Return the [x, y] coordinate for the center point of the cell that contains the specified text.  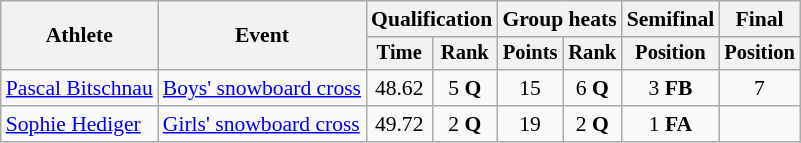
5 Q [464, 88]
Athlete [80, 36]
Sophie Hediger [80, 124]
Girls' snowboard cross [262, 124]
48.62 [399, 88]
Group heats [559, 19]
Qualification [432, 19]
Semifinal [671, 19]
49.72 [399, 124]
6 Q [592, 88]
15 [530, 88]
Time [399, 54]
Pascal Bitschnau [80, 88]
Final [759, 19]
7 [759, 88]
3 FB [671, 88]
Event [262, 36]
Boys' snowboard cross [262, 88]
Points [530, 54]
1 FA [671, 124]
19 [530, 124]
